Locate the cell with the specified text and output its [X, Y] center coordinate. 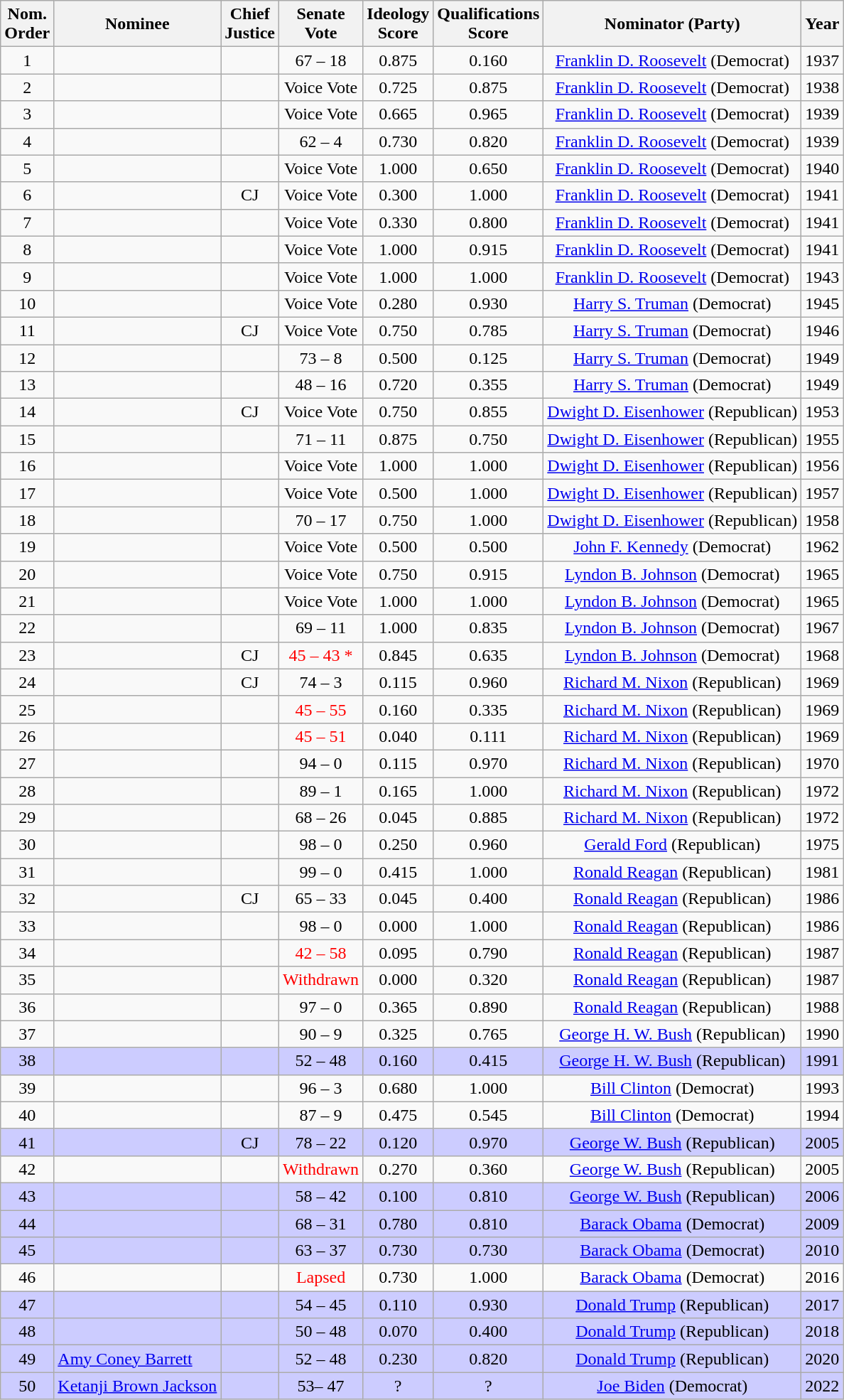
22 [27, 628]
0.785 [489, 330]
1968 [823, 655]
9 [27, 276]
1958 [823, 520]
5 [27, 168]
48 – 16 [321, 385]
0.885 [489, 818]
0.300 [398, 195]
90 – 9 [321, 1034]
53– 47 [321, 1386]
67 – 18 [321, 60]
89 – 1 [321, 791]
0.475 [398, 1115]
28 [27, 791]
0.111 [489, 736]
2017 [823, 1305]
1943 [823, 276]
2009 [823, 1223]
70 – 17 [321, 520]
1 [27, 60]
John F. Kennedy (Democrat) [672, 547]
24 [27, 682]
68 – 31 [321, 1223]
45 – 43 * [321, 655]
0.725 [398, 87]
Gerald Ford (Republican) [672, 845]
21 [27, 601]
IdeologyScore [398, 24]
26 [27, 736]
1994 [823, 1115]
1945 [823, 303]
68 – 26 [321, 818]
0.320 [489, 980]
39 [27, 1088]
0.765 [489, 1034]
32 [27, 899]
44 [27, 1223]
34 [27, 953]
0.800 [489, 222]
0.855 [489, 412]
12 [27, 357]
2 [27, 87]
16 [27, 466]
31 [27, 872]
11 [27, 330]
0.790 [489, 953]
0.720 [398, 385]
0.365 [398, 1007]
78 – 22 [321, 1142]
54 – 45 [321, 1305]
1957 [823, 493]
48 [27, 1332]
1940 [823, 168]
47 [27, 1305]
96 – 3 [321, 1088]
0.890 [489, 1007]
0.325 [398, 1034]
0.335 [489, 709]
1981 [823, 872]
49 [27, 1359]
0.680 [398, 1088]
45 – 55 [321, 709]
20 [27, 574]
0.070 [398, 1332]
1956 [823, 466]
19 [27, 547]
7 [27, 222]
Year [823, 24]
1955 [823, 439]
1953 [823, 412]
0.125 [489, 357]
29 [27, 818]
94 – 0 [321, 763]
2006 [823, 1196]
58 – 42 [321, 1196]
0.095 [398, 953]
25 [27, 709]
50 [27, 1386]
Amy Coney Barrett [138, 1359]
27 [27, 763]
Nominator (Party) [672, 24]
1991 [823, 1061]
0.120 [398, 1142]
40 [27, 1115]
2018 [823, 1332]
0.100 [398, 1196]
65 – 33 [321, 899]
35 [27, 980]
14 [27, 412]
1962 [823, 547]
0.040 [398, 736]
0.280 [398, 303]
18 [27, 520]
QualificationsScore [489, 24]
30 [27, 845]
71 – 11 [321, 439]
97 – 0 [321, 1007]
45 – 51 [321, 736]
17 [27, 493]
1990 [823, 1034]
2016 [823, 1278]
0.330 [398, 222]
62 – 4 [321, 141]
Joe Biden (Democrat) [672, 1386]
33 [27, 926]
15 [27, 439]
8 [27, 249]
23 [27, 655]
63 – 37 [321, 1251]
1988 [823, 1007]
13 [27, 385]
73 – 8 [321, 357]
99 – 0 [321, 872]
Nom.Order [27, 24]
10 [27, 303]
50 – 48 [321, 1332]
0.230 [398, 1359]
0.355 [489, 385]
38 [27, 1061]
42 [27, 1169]
0.110 [398, 1305]
3 [27, 114]
Nominee [138, 24]
0.545 [489, 1115]
1970 [823, 763]
69 – 11 [321, 628]
74 – 3 [321, 682]
4 [27, 141]
1967 [823, 628]
46 [27, 1278]
Ketanji Brown Jackson [138, 1386]
6 [27, 195]
2022 [823, 1386]
0.835 [489, 628]
1975 [823, 845]
87 – 9 [321, 1115]
41 [27, 1142]
SenateVote [321, 24]
1993 [823, 1088]
2020 [823, 1359]
0.845 [398, 655]
37 [27, 1034]
42 – 58 [321, 953]
1937 [823, 60]
2010 [823, 1251]
Lapsed [321, 1278]
0.635 [489, 655]
0.165 [398, 791]
ChiefJustice [250, 24]
0.360 [489, 1169]
0.665 [398, 114]
1946 [823, 330]
0.250 [398, 845]
43 [27, 1196]
0.780 [398, 1223]
36 [27, 1007]
1938 [823, 87]
0.270 [398, 1169]
0.650 [489, 168]
45 [27, 1251]
0.965 [489, 114]
